Provide the [X, Y] coordinate of the cell's center where the given text is located.  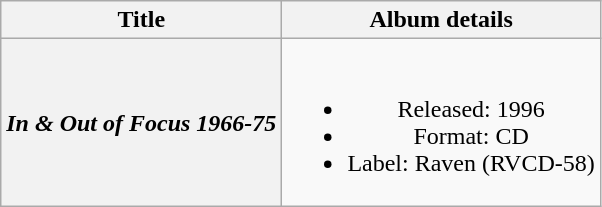
Title [142, 20]
In & Out of Focus 1966-75 [142, 122]
Released: 1996Format: CDLabel: Raven (RVCD-58) [441, 122]
Album details [441, 20]
